Identify which cell holds the provided text, then report its (x, y) central coordinate. 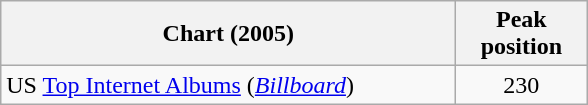
US Top Internet Albums (Billboard) (228, 85)
Chart (2005) (228, 34)
230 (522, 85)
Peakposition (522, 34)
